Locate the cell with the specified text and output its [X, Y] center coordinate. 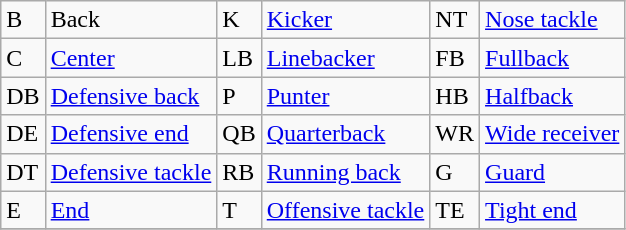
DT [23, 172]
Quarterback [346, 134]
Back [131, 20]
WR [455, 134]
P [239, 96]
Fullback [552, 58]
QB [239, 134]
RB [239, 172]
Defensive back [131, 96]
Running back [346, 172]
LB [239, 58]
FB [455, 58]
T [239, 210]
TE [455, 210]
Halfback [552, 96]
Defensive tackle [131, 172]
E [23, 210]
K [239, 20]
Punter [346, 96]
B [23, 20]
Nose tackle [552, 20]
DE [23, 134]
DB [23, 96]
Center [131, 58]
NT [455, 20]
HB [455, 96]
Linebacker [346, 58]
Defensive end [131, 134]
Wide receiver [552, 134]
C [23, 58]
Offensive tackle [346, 210]
G [455, 172]
Guard [552, 172]
Kicker [346, 20]
End [131, 210]
Tight end [552, 210]
